Extract the [X, Y] coordinate from the center of the cell holding the provided text.  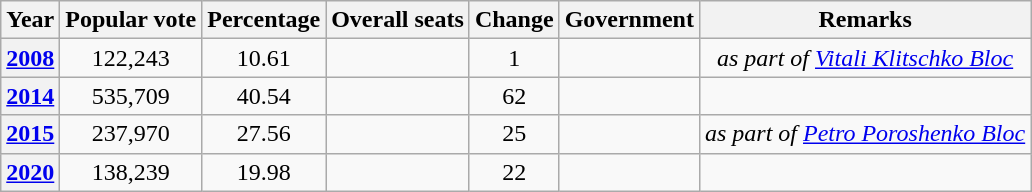
2015 [30, 134]
138,239 [131, 172]
237,970 [131, 134]
22 [514, 172]
19.98 [264, 172]
10.61 [264, 58]
Percentage [264, 20]
27.56 [264, 134]
62 [514, 96]
Overall seats [398, 20]
Change [514, 20]
2020 [30, 172]
2008 [30, 58]
2014 [30, 96]
as part of Petro Poroshenko Bloc [864, 134]
122,243 [131, 58]
Year [30, 20]
Remarks [864, 20]
Popular vote [131, 20]
535,709 [131, 96]
1 [514, 58]
40.54 [264, 96]
Government [629, 20]
as part of Vitali Klitschko Bloc [864, 58]
25 [514, 134]
